Identify which cell holds the provided text, then report its (x, y) central coordinate. 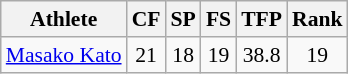
Athlete (64, 19)
CF (146, 19)
21 (146, 55)
FS (218, 19)
Masako Kato (64, 55)
38.8 (262, 55)
TFP (262, 19)
Rank (318, 19)
SP (182, 19)
18 (182, 55)
